For the text-containing cell, return its midpoint in [x, y] coordinate format. 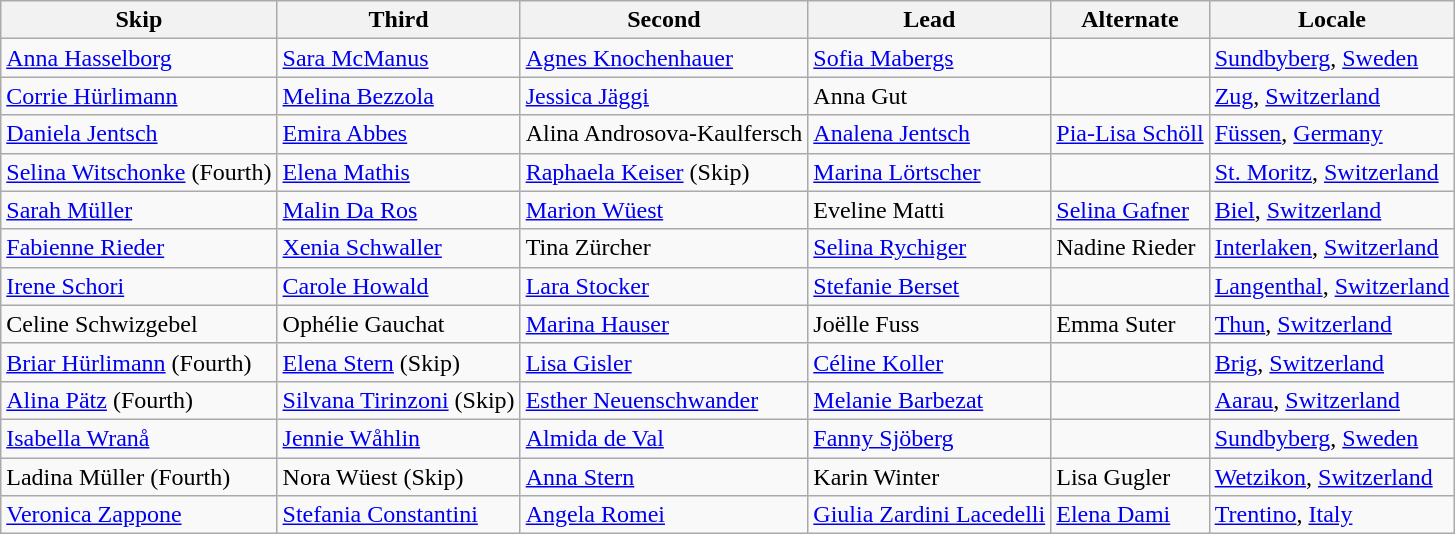
Alina Androsova-Kaulfersch [664, 134]
Zug, Switzerland [1332, 96]
Nora Wüest (Skip) [398, 477]
Esther Neuenschwander [664, 400]
Marion Wüest [664, 210]
Céline Koller [930, 362]
Silvana Tirinzoni (Skip) [398, 400]
Emira Abbes [398, 134]
Ladina Müller (Fourth) [139, 477]
Xenia Schwaller [398, 248]
Third [398, 20]
Jessica Jäggi [664, 96]
Fabienne Rieder [139, 248]
Anna Gut [930, 96]
St. Moritz, Switzerland [1332, 172]
Agnes Knochenhauer [664, 58]
Raphaela Keiser (Skip) [664, 172]
Isabella Wranå [139, 438]
Wetzikon, Switzerland [1332, 477]
Carole Howald [398, 286]
Briar Hürlimann (Fourth) [139, 362]
Lisa Gugler [1130, 477]
Jennie Wåhlin [398, 438]
Elena Stern (Skip) [398, 362]
Anna Stern [664, 477]
Sofia Mabergs [930, 58]
Ophélie Gauchat [398, 324]
Stefania Constantini [398, 515]
Aarau, Switzerland [1332, 400]
Locale [1332, 20]
Thun, Switzerland [1332, 324]
Second [664, 20]
Joëlle Fuss [930, 324]
Langenthal, Switzerland [1332, 286]
Emma Suter [1130, 324]
Eveline Matti [930, 210]
Lara Stocker [664, 286]
Interlaken, Switzerland [1332, 248]
Anna Hasselborg [139, 58]
Sara McManus [398, 58]
Alternate [1130, 20]
Pia-Lisa Schöll [1130, 134]
Selina Rychiger [930, 248]
Angela Romei [664, 515]
Alina Pätz (Fourth) [139, 400]
Marina Hauser [664, 324]
Trentino, Italy [1332, 515]
Tina Zürcher [664, 248]
Nadine Rieder [1130, 248]
Selina Witschonke (Fourth) [139, 172]
Melina Bezzola [398, 96]
Brig, Switzerland [1332, 362]
Daniela Jentsch [139, 134]
Malin Da Ros [398, 210]
Celine Schwizgebel [139, 324]
Sarah Müller [139, 210]
Biel, Switzerland [1332, 210]
Lead [930, 20]
Almida de Val [664, 438]
Veronica Zappone [139, 515]
Analena Jentsch [930, 134]
Irene Schori [139, 286]
Corrie Hürlimann [139, 96]
Selina Gafner [1130, 210]
Karin Winter [930, 477]
Füssen, Germany [1332, 134]
Elena Mathis [398, 172]
Elena Dami [1130, 515]
Marina Lörtscher [930, 172]
Fanny Sjöberg [930, 438]
Stefanie Berset [930, 286]
Skip [139, 20]
Lisa Gisler [664, 362]
Giulia Zardini Lacedelli [930, 515]
Melanie Barbezat [930, 400]
